For the text-containing cell, return its midpoint in [X, Y] coordinate format. 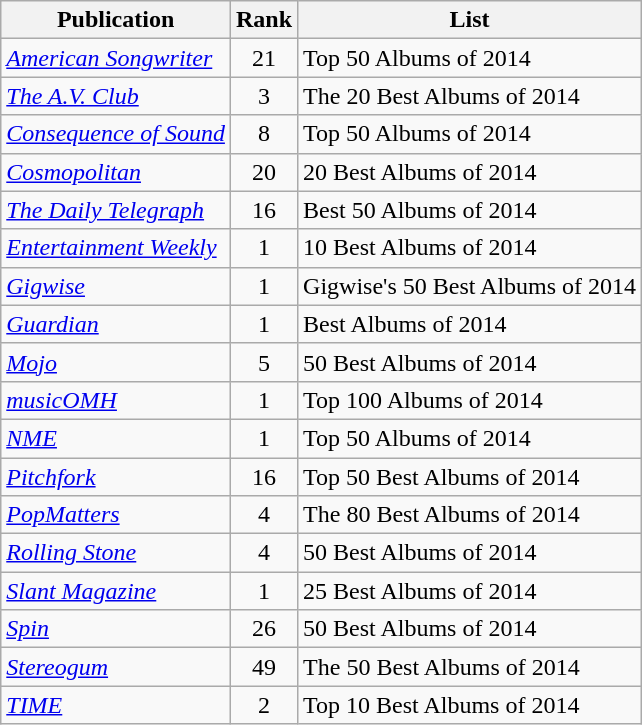
Publication [116, 20]
Spin [116, 629]
10 Best Albums of 2014 [470, 248]
Entertainment Weekly [116, 248]
The A.V. Club [116, 96]
Cosmopolitan [116, 172]
Best 50 Albums of 2014 [470, 210]
Guardian [116, 324]
The 80 Best Albums of 2014 [470, 515]
Gigwise [116, 286]
20 Best Albums of 2014 [470, 172]
2 [264, 705]
Top 10 Best Albums of 2014 [470, 705]
8 [264, 134]
American Songwriter [116, 58]
Top 50 Best Albums of 2014 [470, 477]
Top 100 Albums of 2014 [470, 400]
25 Best Albums of 2014 [470, 591]
21 [264, 58]
Consequence of Sound [116, 134]
Slant Magazine [116, 591]
Rolling Stone [116, 553]
List [470, 20]
Mojo [116, 362]
Gigwise's 50 Best Albums of 2014 [470, 286]
26 [264, 629]
5 [264, 362]
TIME [116, 705]
Stereogum [116, 667]
The Daily Telegraph [116, 210]
Best Albums of 2014 [470, 324]
musicOMH [116, 400]
The 50 Best Albums of 2014 [470, 667]
20 [264, 172]
Rank [264, 20]
The 20 Best Albums of 2014 [470, 96]
Pitchfork [116, 477]
3 [264, 96]
PopMatters [116, 515]
49 [264, 667]
NME [116, 438]
